From the cell containing the given text, extract its center point as (X, Y) coordinate. 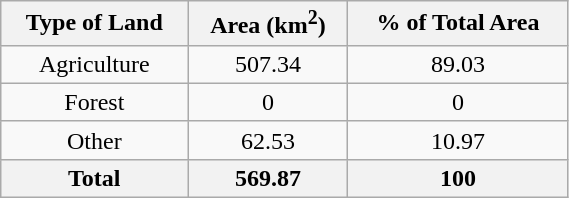
569.87 (268, 178)
10.97 (458, 140)
Area (km2) (268, 24)
89.03 (458, 64)
Type of Land (94, 24)
Total (94, 178)
Agriculture (94, 64)
507.34 (268, 64)
% of Total Area (458, 24)
62.53 (268, 140)
100 (458, 178)
Other (94, 140)
Forest (94, 102)
